Return the (x, y) coordinate for the center point of the cell that contains the specified text.  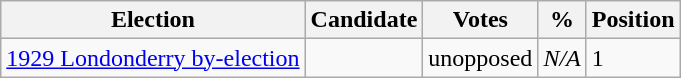
% (562, 20)
N/A (562, 58)
1929 Londonderry by-election (153, 58)
Candidate (364, 20)
1 (633, 58)
Election (153, 20)
unopposed (480, 58)
Votes (480, 20)
Position (633, 20)
